Find where the given text appears and provide that cell's center as [X, Y] coordinate. 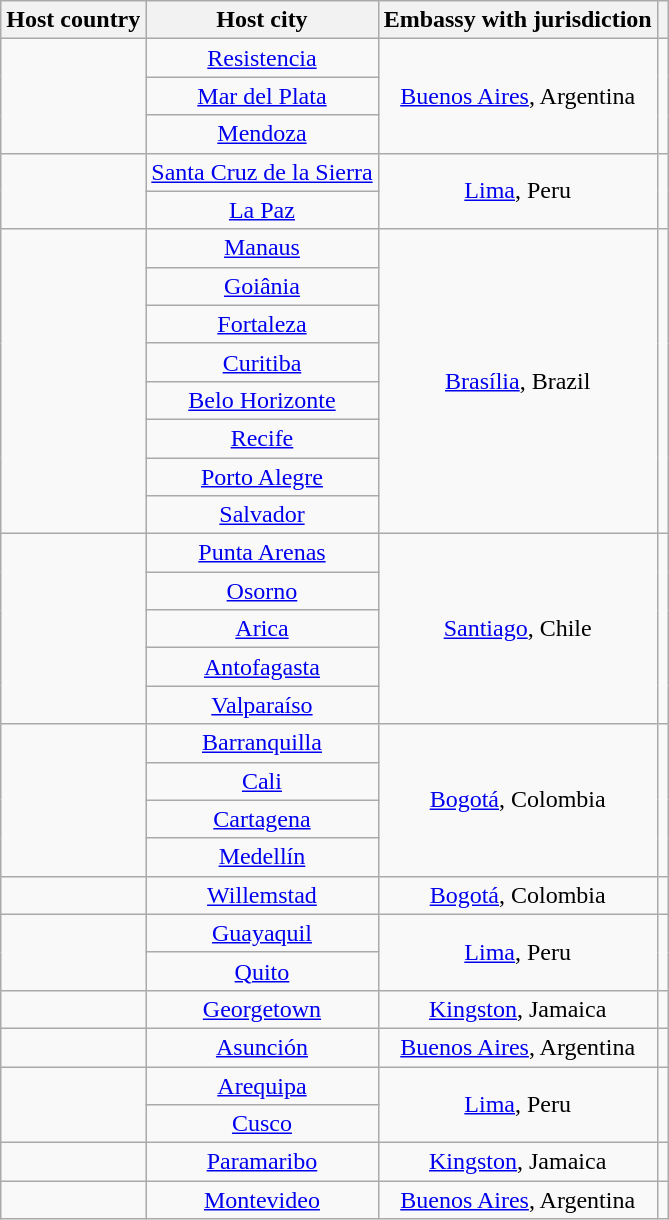
Montevideo [262, 1200]
Cusco [262, 1124]
Asunción [262, 1047]
Arica [262, 629]
Paramaribo [262, 1162]
Willemstad [262, 895]
Cartagena [262, 819]
Resistencia [262, 58]
Valparaíso [262, 705]
Mar del Plata [262, 96]
La Paz [262, 210]
Mendoza [262, 134]
Medellín [262, 857]
Manaus [262, 248]
Arequipa [262, 1085]
Fortaleza [262, 324]
Salvador [262, 515]
Punta Arenas [262, 553]
Guayaquil [262, 933]
Belo Horizonte [262, 400]
Cali [262, 781]
Georgetown [262, 1009]
Host city [262, 20]
Porto Alegre [262, 477]
Goiânia [262, 286]
Antofagasta [262, 667]
Quito [262, 971]
Santa Cruz de la Sierra [262, 172]
Osorno [262, 591]
Embassy with jurisdiction [518, 20]
Curitiba [262, 362]
Santiago, Chile [518, 629]
Host country [74, 20]
Recife [262, 438]
Brasília, Brazil [518, 381]
Barranquilla [262, 743]
